Scan for the cell matching the given text and deliver its (x, y) coordinate at center. 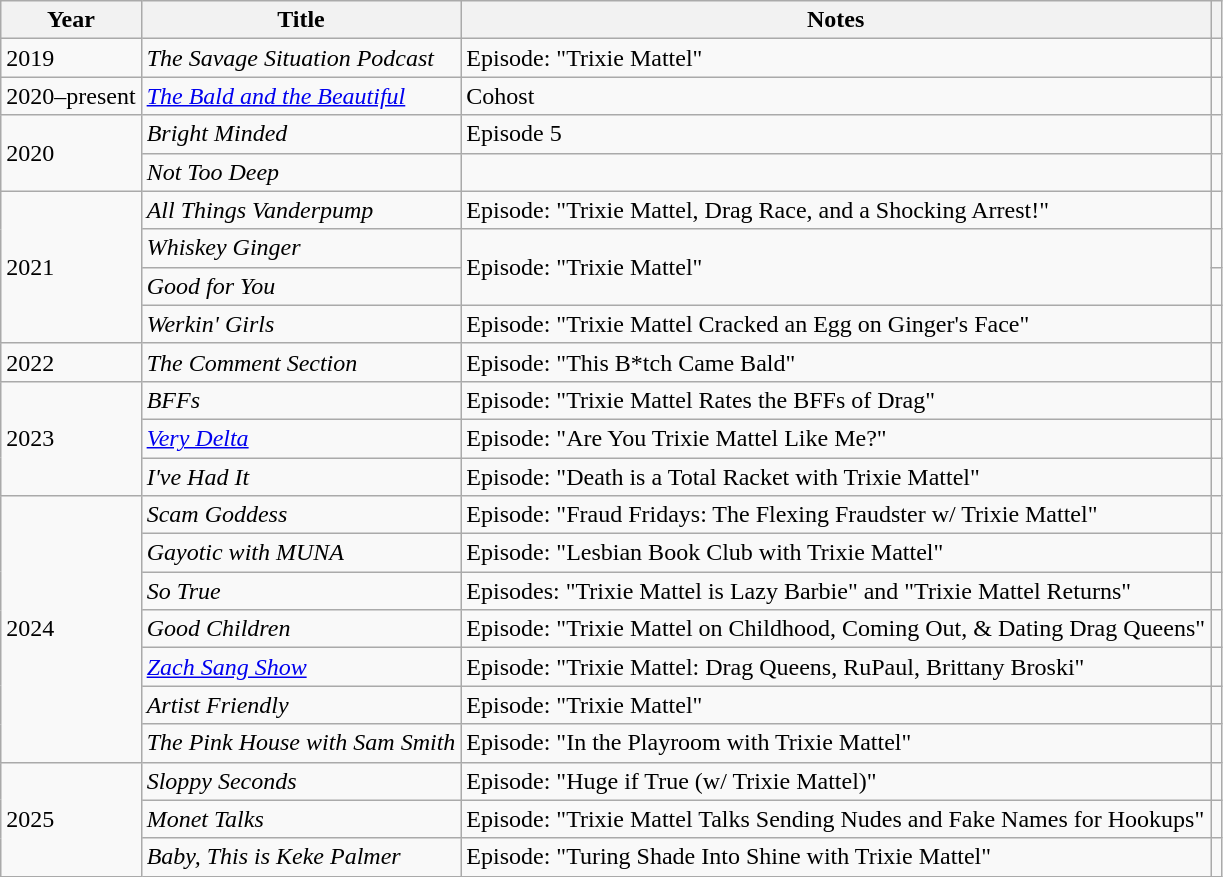
Notes (836, 20)
Episode: "Are You Trixie Mattel Like Me?" (836, 438)
Good Children (301, 629)
2024 (71, 629)
Episode: "Trixie Mattel Cracked an Egg on Ginger's Face" (836, 324)
Zach Sang Show (301, 667)
Cohost (836, 96)
The Comment Section (301, 362)
All Things Vanderpump (301, 210)
The Pink House with Sam Smith (301, 743)
2021 (71, 267)
Episode: "Huge if True (w/ Trixie Mattel)" (836, 781)
Monet Talks (301, 819)
Episode: "Trixie Mattel on Childhood, Coming Out, & Dating Drag Queens" (836, 629)
Year (71, 20)
Good for You (301, 286)
Sloppy Seconds (301, 781)
Episode: "This B*tch Came Bald" (836, 362)
The Savage Situation Podcast (301, 58)
Episode: "Fraud Fridays: The Flexing Fraudster w/ Trixie Mattel" (836, 515)
The Bald and the Beautiful (301, 96)
Gayotic with MUNA (301, 553)
Episode: "In the Playroom with Trixie Mattel" (836, 743)
Not Too Deep (301, 172)
So True (301, 591)
I've Had It (301, 477)
2022 (71, 362)
Whiskey Ginger (301, 248)
Episodes: "Trixie Mattel is Lazy Barbie" and "Trixie Mattel Returns" (836, 591)
Episode: "Trixie Mattel Talks Sending Nudes and Fake Names for Hookups" (836, 819)
Episode: "Trixie Mattel, Drag Race, and a Shocking Arrest!" (836, 210)
BFFs (301, 400)
Episode: "Death is a Total Racket with Trixie Mattel" (836, 477)
Werkin' Girls (301, 324)
Episode: "Trixie Mattel Rates the BFFs of Drag" (836, 400)
Bright Minded (301, 134)
2020–present (71, 96)
2020 (71, 153)
Episode: "Trixie Mattel: Drag Queens, RuPaul, Brittany Broski" (836, 667)
Title (301, 20)
Episode 5 (836, 134)
2019 (71, 58)
2025 (71, 819)
Episode: "Turing Shade Into Shine with Trixie Mattel" (836, 857)
Artist Friendly (301, 705)
2023 (71, 438)
Baby, This is Keke Palmer (301, 857)
Episode: "Lesbian Book Club with Trixie Mattel" (836, 553)
Very Delta (301, 438)
Scam Goddess (301, 515)
